For the text-containing cell, return its midpoint in [X, Y] coordinate format. 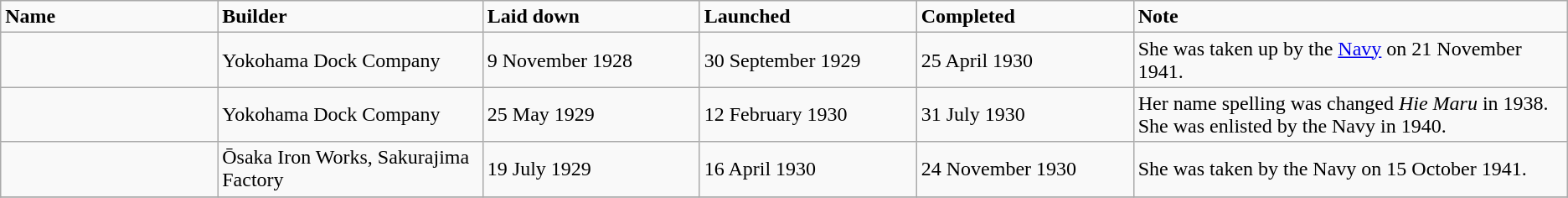
25 May 1929 [591, 114]
Ōsaka Iron Works, Sakurajima Factory [350, 169]
19 July 1929 [591, 169]
Note [1350, 17]
25 April 1930 [1025, 60]
Builder [350, 17]
16 April 1930 [807, 169]
Launched [807, 17]
Her name spelling was changed Hie Maru in 1938. She was enlisted by the Navy in 1940. [1350, 114]
12 February 1930 [807, 114]
Name [109, 17]
30 September 1929 [807, 60]
9 November 1928 [591, 60]
She was taken up by the Navy on 21 November 1941. [1350, 60]
31 July 1930 [1025, 114]
She was taken by the Navy on 15 October 1941. [1350, 169]
Laid down [591, 17]
24 November 1930 [1025, 169]
Completed [1025, 17]
